Locate the cell with the specified text and output its [x, y] center coordinate. 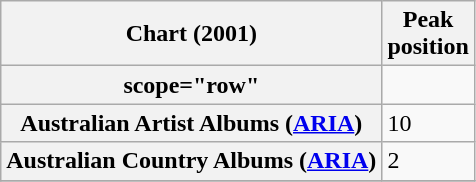
2 [428, 161]
Australian Artist Albums (ARIA) [192, 123]
Chart (2001) [192, 34]
Peakposition [428, 34]
Australian Country Albums (ARIA) [192, 161]
10 [428, 123]
scope="row" [192, 85]
